Return (X, Y) of the center of cell containing provided text 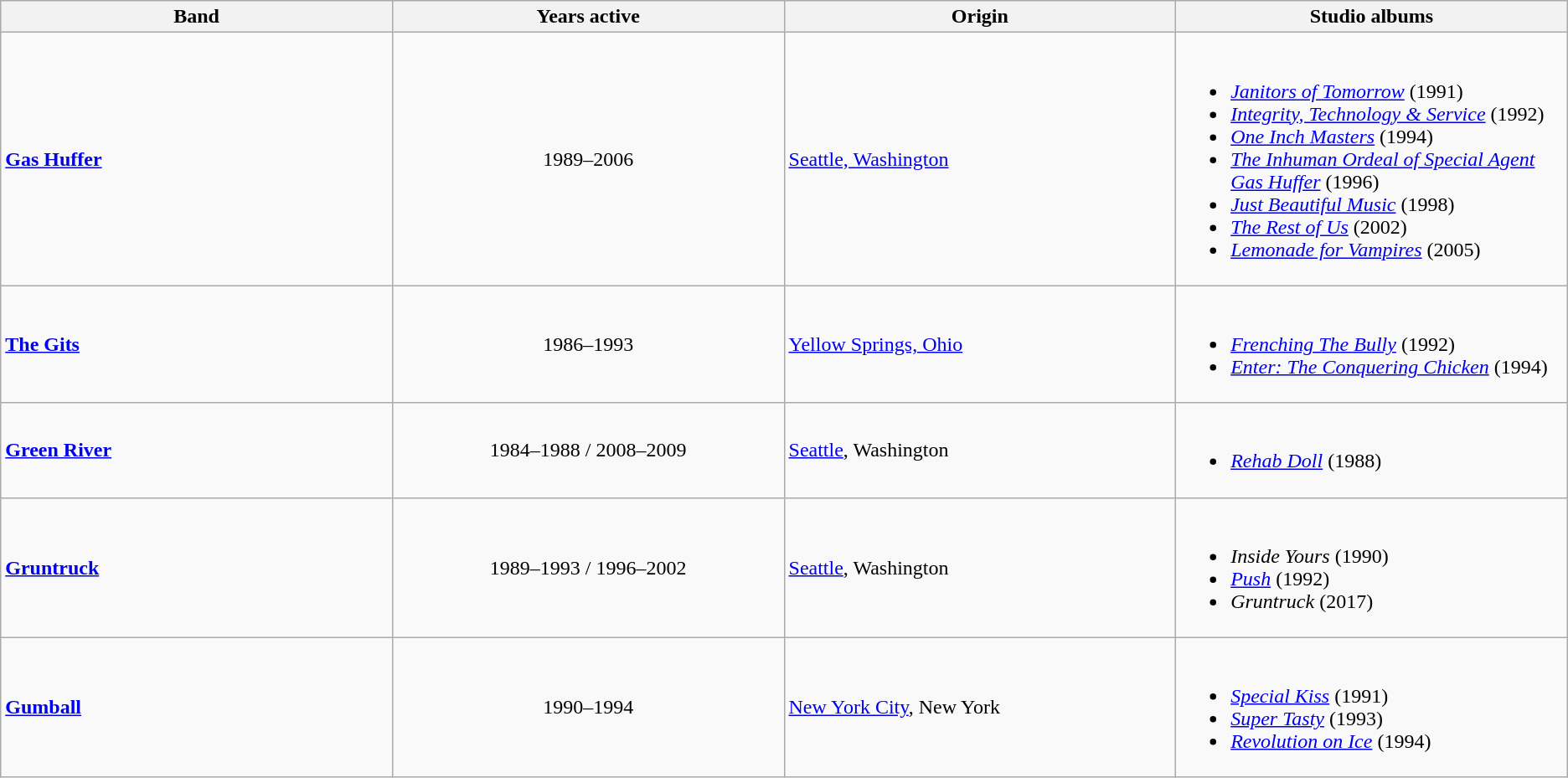
Yellow Springs, Ohio (980, 344)
Inside Yours (1990)Push (1992)Gruntruck (2017) (1372, 568)
Frenching The Bully (1992)Enter: The Conquering Chicken (1994) (1372, 344)
Band (197, 17)
1984–1988 / 2008–2009 (588, 451)
Green River (197, 451)
Origin (980, 17)
The Gits (197, 344)
1986–1993 (588, 344)
Gas Huffer (197, 159)
Studio albums (1372, 17)
1989–1993 / 1996–2002 (588, 568)
Rehab Doll (1988) (1372, 451)
1990–1994 (588, 707)
Years active (588, 17)
New York City, New York (980, 707)
Gumball (197, 707)
Gruntruck (197, 568)
Special Kiss (1991)Super Tasty (1993)Revolution on Ice (1994) (1372, 707)
1989–2006 (588, 159)
